Extract the [X, Y] coordinate from the center of the cell holding the provided text.  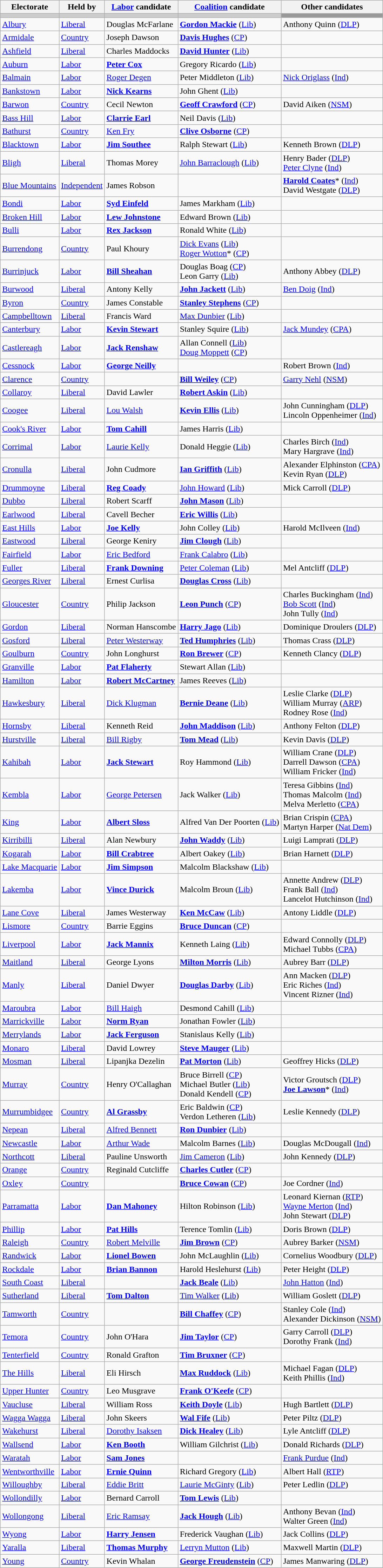
Ernie Quinn [141, 1471]
Eric Willis (Lib) [229, 514]
Balmain [30, 78]
Armidale [30, 38]
Bill Crabtree [141, 854]
Bathurst [30, 131]
Kevin Stewart [141, 329]
Douglas McFarlane [141, 24]
John Mason (Lib) [229, 501]
Lipanjka Dezelin [141, 1061]
Blue Mountains [30, 185]
Parramatta [30, 1206]
Richard Gregory (Lib) [229, 1471]
South Coast [30, 1283]
Murrumbidgee [30, 1112]
Canterbury [30, 329]
James Manwaring (DLP) [332, 1561]
Cecil Newton [141, 104]
Bruce Birrell (CP)Michael Butler (Lib)Donald Kendell (CP) [229, 1084]
Pat Morton (Lib) [229, 1061]
Antony Liddle (DLP) [332, 913]
Thomas Crass (DLP) [332, 640]
Cook's River [30, 429]
Wollondilly [30, 1498]
Tamworth [30, 1314]
The Hills [30, 1373]
Lerryn Mutton (Lib) [229, 1548]
Paul Khoury [141, 249]
Peter Westerway [141, 640]
Randwick [30, 1256]
Alfred Bennett [141, 1130]
Eric Bedford [141, 554]
Collaroy [30, 392]
Albury [30, 24]
Electorate [30, 7]
Georges River [30, 581]
Jim Clough (Lib) [229, 541]
Tom Mead (Lib) [229, 739]
King [30, 822]
Philip Jackson [141, 604]
John Cudmore [141, 470]
Coogee [30, 410]
Barrie Eggins [141, 926]
Nepean [30, 1130]
Clarence [30, 379]
Pauline Unsworth [141, 1157]
Bill Sheahan [141, 271]
Roger Degen [141, 78]
Coalition candidate [229, 7]
Stanislaus Kelly (Lib) [229, 1035]
Thomas Murphy [141, 1548]
Stewart Allan (Lib) [229, 667]
Ken Fry [141, 131]
Nick Origlass (Ind) [332, 78]
Earlwood [30, 514]
Waratah [30, 1458]
Harry Jensen [141, 1534]
Kenneth Reid [141, 726]
Dick Healey (Lib) [229, 1431]
Eli Hirsch [141, 1373]
Clarrie Earl [141, 118]
Jack Walker (Lib) [229, 795]
Dick Klugman [141, 703]
Doris Brown (DLP) [332, 1229]
Frank Downing [141, 568]
Ernest Curlisa [141, 581]
William Ross [141, 1404]
Alexander Elphinston (CPA)Kevin Ryan (DLP) [332, 470]
Cornelius Woodbury (DLP) [332, 1256]
George Neilly [141, 365]
Mel Antcliff (DLP) [332, 568]
Campbelltown [30, 316]
Milton Morris (Lib) [229, 962]
Burrinjuck [30, 271]
Bernie Deane (Lib) [229, 703]
Ronald White (Lib) [229, 230]
Bernard Carroll [141, 1498]
Kevin Ellis (Lib) [229, 410]
Leonard Kiernan (RTP)Wayne Merton (Ind)John Stewart (DLP) [332, 1206]
John Ghent (Lib) [229, 91]
Kogarah [30, 854]
Joseph Dawson [141, 38]
John O'Hara [141, 1337]
Peter Coleman (Lib) [229, 568]
George Freudenstein (CP) [229, 1561]
Peter Middleton (Lib) [229, 78]
James Harris (Lib) [229, 429]
Steve Mauger (Lib) [229, 1048]
Vince Durick [141, 890]
Nick Kearns [141, 91]
Bligh [30, 162]
Held by [82, 7]
Anthony Abbey (DLP) [332, 271]
Goulburn [30, 653]
Corrimal [30, 447]
Douglas Boag (CP)Leon Garry (Lib) [229, 271]
Eric Baldwin (CP)Verdon Letheren (Lib) [229, 1112]
Hornsby [30, 726]
Douglas Cross (Lib) [229, 581]
Daniel Dwyer [141, 985]
Ken Booth [141, 1444]
Aubrey Barr (DLP) [332, 962]
Barwon [30, 104]
Syd Einfeld [141, 204]
James Westerway [141, 913]
Sam Jones [141, 1458]
Bruce Cowan (CP) [229, 1183]
Orange [30, 1170]
Merrylands [30, 1035]
Maitland [30, 962]
Upper Hunter [30, 1391]
Cessnock [30, 365]
Robert Brown (Ind) [332, 365]
Charles Maddocks [141, 51]
Charles Birch (Ind)Mary Hargrave (Ind) [332, 447]
John McLaughlin (Lib) [229, 1256]
Gosford [30, 640]
Oxley [30, 1183]
Max Ruddock (Lib) [229, 1373]
David Lawler [141, 392]
Bill Weiley (CP) [229, 379]
James Constable [141, 303]
Jim Brown (CP) [229, 1242]
Leslie Kennedy (DLP) [332, 1112]
Pat Hills [141, 1229]
James Reeves (Lib) [229, 680]
John Kennedy (DLP) [332, 1157]
John Hatton (Ind) [332, 1283]
Hugh Bartlett (DLP) [332, 1404]
Northcott [30, 1157]
Ron Brewer (CP) [229, 653]
Norman Hanscombe [141, 627]
Laurie Kelly [141, 447]
Anthony Bevan (Ind)Walter Green (Ind) [332, 1516]
John Cunningham (DLP)Lincoln Oppenheimer (Ind) [332, 410]
Ken McCaw (Lib) [229, 913]
Temora [30, 1337]
Kenneth Brown (DLP) [332, 144]
Harold Coates* (Ind)David Westgate (DLP) [332, 185]
Burrendong [30, 249]
Kahibah [30, 762]
Stanley Stephens (CP) [229, 303]
Eastwood [30, 541]
Francis Ward [141, 316]
Young [30, 1561]
Wollongong [30, 1516]
Ron Dunbier (Lib) [229, 1130]
Ashfield [30, 51]
Edward Brown (Lib) [229, 217]
Lew Johnstone [141, 217]
Thomas Morey [141, 162]
Jim Simpson [141, 867]
Joe Cordner (Ind) [332, 1183]
Jack Ferguson [141, 1035]
Dick Evans (Lib)Roger Wotton* (CP) [229, 249]
Frank O'Keefe (CP) [229, 1391]
John Skeers [141, 1418]
Desmond Cahill (Lib) [229, 1008]
Tom Dalton [141, 1296]
Leslie Clarke (DLP)William Murray (ARP)Rodney Rose (Ind) [332, 703]
Robert Askin (Lib) [229, 392]
Brian Harnett (DLP) [332, 854]
Reginald Cutcliffe [141, 1170]
Monaro [30, 1048]
Robert Melville [141, 1242]
Mosman [30, 1061]
Charles Buckingham (Ind)Bob Scott (Ind)John Tully (Ind) [332, 604]
Yaralla [30, 1548]
Lismore [30, 926]
Wallsend [30, 1444]
Lakemba [30, 890]
Garry Nehl (NSM) [332, 379]
Garry Carroll (DLP)Dorothy Frank (Ind) [332, 1337]
Reg Coady [141, 488]
John Jackett (Lib) [229, 289]
Castlereagh [30, 348]
Anthony Felton (DLP) [332, 726]
Jim Taylor (CP) [229, 1337]
Douglas McDougall (Ind) [332, 1143]
Bass Hill [30, 118]
Eddie Britt [141, 1484]
Leon Punch (CP) [229, 604]
Bulli [30, 230]
Charles Cutler (CP) [229, 1170]
Terence Tomlin (Lib) [229, 1229]
Alfred Van Der Poorten (Lib) [229, 822]
Kembla [30, 795]
Henry Bader (DLP)Peter Clyne (Ind) [332, 162]
Allan Connell (Lib)Doug Moppett (CP) [229, 348]
Kenneth Laing (Lib) [229, 944]
John Barraclough (Lib) [229, 162]
Antony Kelly [141, 289]
Gordon Mackie (Lib) [229, 24]
Teresa Gibbins (Ind)Thomas Malcolm (Ind)Melva Merletto (CPA) [332, 795]
John Waddy (Lib) [229, 840]
Aubrey Barker (NSM) [332, 1242]
Lionel Bowen [141, 1256]
Gloucester [30, 604]
Michael Fagan (DLP)Keith Phillis (Ind) [332, 1373]
Gordon [30, 627]
John Colley (Lib) [229, 528]
Newcastle [30, 1143]
Lane Cove [30, 913]
Geoffrey Hicks (DLP) [332, 1061]
William Gilchrist (Lib) [229, 1444]
Maroubra [30, 1008]
East Hills [30, 528]
Jim Cameron (Lib) [229, 1157]
Marrickville [30, 1021]
Lyle Antcliff (DLP) [332, 1431]
Peter Piltz (DLP) [332, 1418]
Annette Andrew (DLP)Frank Ball (Ind)Lancelot Hutchinson (Ind) [332, 890]
Kirribilli [30, 840]
Clive Osborne (CP) [229, 131]
Ian Griffith (Lib) [229, 470]
Alan Newbury [141, 840]
Mick Carroll (DLP) [332, 488]
Burwood [30, 289]
Hawkesbury [30, 703]
Bill Haigh [141, 1008]
Tenterfield [30, 1355]
Jack Hough (Lib) [229, 1516]
Robert Scarff [141, 501]
Byron [30, 303]
John Longhurst [141, 653]
Ted Humphries (Lib) [229, 640]
Brian Bannon [141, 1269]
Jack Beale (Lib) [229, 1283]
Henry O'Callaghan [141, 1084]
Geoff Crawford (CP) [229, 104]
Wyong [30, 1534]
Willoughby [30, 1484]
Lou Walsh [141, 410]
David Hunter (Lib) [229, 51]
Leo Musgrave [141, 1391]
John Howard (Lib) [229, 488]
Norm Ryan [141, 1021]
James Markham (Lib) [229, 204]
David Aiken (NSM) [332, 104]
Robert McCartney [141, 680]
Malcolm Barnes (Lib) [229, 1143]
Wentworthville [30, 1471]
Max Dunbier (Lib) [229, 316]
Fuller [30, 568]
Bill Rigby [141, 739]
Ben Doig (Ind) [332, 289]
Sutherland [30, 1296]
Phillip [30, 1229]
Jack Mundey (CPA) [332, 329]
Dubbo [30, 501]
Liverpool [30, 944]
George Petersen [141, 795]
Raleigh [30, 1242]
Drummoyne [30, 488]
Frederick Vaughan (Lib) [229, 1534]
Peter Cox [141, 64]
Kenneth Clancy (DLP) [332, 653]
Frank Calabro (Lib) [229, 554]
Hamilton [30, 680]
Rockdale [30, 1269]
Laurie McGinty (Lib) [229, 1484]
Albert Sloss [141, 822]
Albert Hall (RTP) [332, 1471]
Victor Groutsch (DLP)Joe Lawson* (Ind) [332, 1084]
George Keniry [141, 541]
Pat Flaherty [141, 667]
Labor candidate [141, 7]
Jack Collins (DLP) [332, 1534]
Al Grassby [141, 1112]
Bill Chaffey (CP) [229, 1314]
Wal Fife (Lib) [229, 1418]
Lake Macquarie [30, 867]
Albert Oakey (Lib) [229, 854]
Edward Connolly (DLP)Michael Tubbs (CPA) [332, 944]
Luigi Lamprati (DLP) [332, 840]
Jack Renshaw [141, 348]
John Maddison (Lib) [229, 726]
Tom Cahill [141, 429]
Jonathan Fowler (Lib) [229, 1021]
Other candidates [332, 7]
Roy Hammond (Lib) [229, 762]
Jack Stewart [141, 762]
Fairfield [30, 554]
Broken Hill [30, 217]
Tim Walker (Lib) [229, 1296]
Granville [30, 667]
Douglas Darby (Lib) [229, 985]
Jack Mannix [141, 944]
Donald Heggie (Lib) [229, 447]
Dan Mahoney [141, 1206]
Ronald Grafton [141, 1355]
Ralph Stewart (Lib) [229, 144]
Neil Davis (Lib) [229, 118]
William Crane (DLP)Darrell Dawson (CPA)William Fricker (Ind) [332, 762]
Brian Crispin (CPA)Martyn Harper (Nat Dem) [332, 822]
Rex Jackson [141, 230]
Wakehurst [30, 1431]
Malcolm Broun (Lib) [229, 890]
George Lyons [141, 962]
Independent [82, 185]
Vaucluse [30, 1404]
Maxwell Martin (DLP) [332, 1548]
Harold McIlveen (Ind) [332, 528]
Stanley Cole (Ind)Alexander Dickinson (NSM) [332, 1314]
Anthony Quinn (DLP) [332, 24]
Dorothy Isaksen [141, 1431]
Hurstville [30, 739]
Wagga Wagga [30, 1418]
Cavell Becher [141, 514]
David Lowrey [141, 1048]
Stanley Squire (Lib) [229, 329]
Auburn [30, 64]
Manly [30, 985]
Arthur Wade [141, 1143]
Kevin Davis (DLP) [332, 739]
William Goslett (DLP) [332, 1296]
Joe Kelly [141, 528]
Bruce Duncan (CP) [229, 926]
Bankstown [30, 91]
Cronulla [30, 470]
Ann Macken (DLP)Eric Riches (Ind)Vincent Rizner (Ind) [332, 985]
Harold Heslehurst (Lib) [229, 1269]
Frank Purdue (Ind) [332, 1458]
Donald Richards (DLP) [332, 1444]
Malcolm Blackshaw (Lib) [229, 867]
Blacktown [30, 144]
Murray [30, 1084]
Tom Lewis (Lib) [229, 1498]
Peter Height (DLP) [332, 1269]
Dominique Droulers (DLP) [332, 627]
Keith Doyle (Lib) [229, 1404]
Harry Jago (Lib) [229, 627]
Davis Hughes (CP) [229, 38]
Bondi [30, 204]
Eric Ramsay [141, 1516]
James Robson [141, 185]
Kevin Whalan [141, 1561]
Tim Bruxner (CP) [229, 1355]
Peter Ledlin (DLP) [332, 1484]
Hilton Robinson (Lib) [229, 1206]
Gregory Ricardo (Lib) [229, 64]
Jim Southee [141, 144]
